From the cell containing the given text, extract its center point as [X, Y] coordinate. 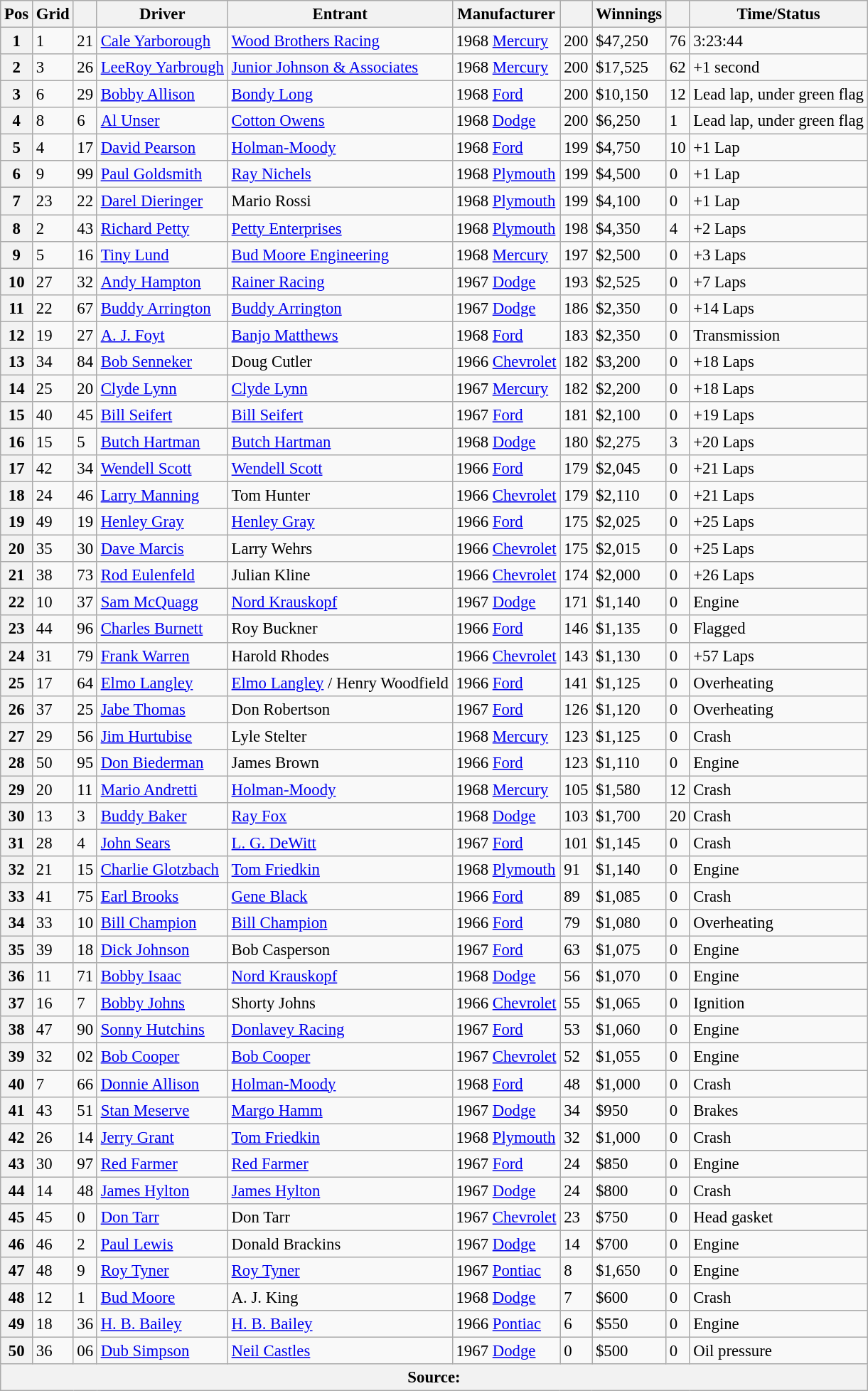
Bobby Johns [162, 1003]
$550 [629, 1324]
Andy Hampton [162, 282]
73 [85, 575]
$4,350 [629, 228]
Transmission [778, 335]
David Pearson [162, 148]
Shorty Johns [340, 1003]
$6,250 [629, 121]
Bud Moore Engineering [340, 255]
143 [576, 656]
$2,015 [629, 549]
Bobby Isaac [162, 976]
96 [85, 629]
$10,150 [629, 95]
A. J. King [340, 1297]
1966 Pontiac [506, 1324]
+20 Laps [778, 442]
$2,525 [629, 282]
+2 Laps [778, 228]
52 [576, 1057]
Brakes [778, 1110]
Mario Andretti [162, 789]
$1,065 [629, 1003]
Ray Fox [340, 816]
Paul Goldsmith [162, 174]
Entrant [340, 14]
Bud Moore [162, 1297]
193 [576, 282]
126 [576, 709]
198 [576, 228]
Donlavey Racing [340, 1030]
Wood Brothers Racing [340, 41]
+7 Laps [778, 282]
91 [576, 870]
Bobby Allison [162, 95]
+14 Laps [778, 308]
Dave Marcis [162, 549]
146 [576, 629]
90 [85, 1030]
3:23:44 [778, 41]
Driver [162, 14]
Charlie Glotzbach [162, 870]
89 [576, 897]
$1,700 [629, 816]
Darel Dieringer [162, 201]
$1,080 [629, 923]
Cotton Owens [340, 121]
$2,275 [629, 442]
Jim Hurtubise [162, 736]
Larry Wehrs [340, 549]
Ignition [778, 1003]
Cale Yarborough [162, 41]
Banjo Matthews [340, 335]
66 [85, 1084]
Gene Black [340, 897]
Sam McQuagg [162, 602]
Paul Lewis [162, 1244]
$1,120 [629, 709]
+19 Laps [778, 415]
Junior Johnson & Associates [340, 68]
Charles Burnett [162, 629]
Tiny Lund [162, 255]
Sonny Hutchins [162, 1030]
197 [576, 255]
75 [85, 897]
$1,085 [629, 897]
06 [85, 1351]
67 [85, 308]
Tom Hunter [340, 496]
63 [576, 950]
Roy Buckner [340, 629]
$750 [629, 1217]
1967 Mercury [506, 388]
84 [85, 362]
Buddy Baker [162, 816]
LeeRoy Yarbrough [162, 68]
John Sears [162, 843]
$1,650 [629, 1271]
A. J. Foyt [162, 335]
1967 Pontiac [506, 1271]
$1,580 [629, 789]
181 [576, 415]
103 [576, 816]
$500 [629, 1351]
$1,055 [629, 1057]
174 [576, 575]
$47,250 [629, 41]
51 [85, 1110]
171 [576, 602]
Elmo Langley [162, 683]
$800 [629, 1190]
141 [576, 683]
+57 Laps [778, 656]
Margo Hamm [340, 1110]
+26 Laps [778, 575]
$1,135 [629, 629]
99 [85, 174]
$1,145 [629, 843]
Bob Senneker [162, 362]
$600 [629, 1297]
Rod Eulenfeld [162, 575]
Donald Brackins [340, 1244]
$1,130 [629, 656]
$1,075 [629, 950]
Harold Rhodes [340, 656]
Ray Nichels [340, 174]
Lyle Stelter [340, 736]
Frank Warren [162, 656]
$950 [629, 1110]
Stan Meserve [162, 1110]
Flagged [778, 629]
$2,110 [629, 496]
James Brown [340, 763]
$3,200 [629, 362]
02 [85, 1057]
Doug Cutler [340, 362]
Richard Petty [162, 228]
Oil pressure [778, 1351]
Don Robertson [340, 709]
$2,045 [629, 469]
$2,100 [629, 415]
183 [576, 335]
Neil Castles [340, 1351]
Jabe Thomas [162, 709]
$1,110 [629, 763]
101 [576, 843]
Petty Enterprises [340, 228]
Manufacturer [506, 14]
Earl Brooks [162, 897]
$4,500 [629, 174]
Larry Manning [162, 496]
$4,750 [629, 148]
Jerry Grant [162, 1137]
Dick Johnson [162, 950]
Julian Kline [340, 575]
$2,500 [629, 255]
L. G. DeWitt [340, 843]
$1,070 [629, 976]
Al Unser [162, 121]
$2,000 [629, 575]
Rainer Racing [340, 282]
Dub Simpson [162, 1351]
76 [678, 41]
Grid [53, 14]
$4,100 [629, 201]
Don Biederman [162, 763]
Head gasket [778, 1217]
186 [576, 308]
64 [85, 683]
Winnings [629, 14]
53 [576, 1030]
Donnie Allison [162, 1084]
$2,025 [629, 522]
180 [576, 442]
62 [678, 68]
97 [85, 1163]
$1,060 [629, 1030]
Bondy Long [340, 95]
+1 second [778, 68]
Source: [434, 1377]
Time/Status [778, 14]
Pos [17, 14]
Elmo Langley / Henry Woodfield [340, 683]
Bob Casperson [340, 950]
+3 Laps [778, 255]
71 [85, 976]
$700 [629, 1244]
105 [576, 789]
$17,525 [629, 68]
55 [576, 1003]
Mario Rossi [340, 201]
$2,200 [629, 388]
95 [85, 763]
$850 [629, 1163]
